Locate the cell with the specified text and output its (X, Y) center coordinate. 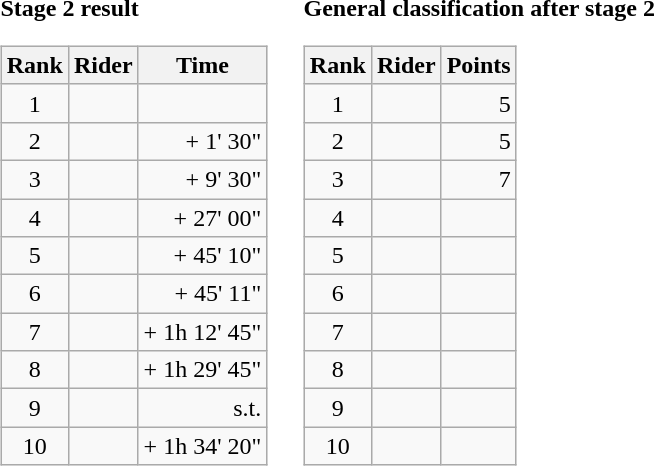
+ 1' 30" (202, 141)
+ 1h 34' 20" (202, 446)
Points (478, 65)
+ 45' 10" (202, 256)
+ 27' 00" (202, 217)
s.t. (202, 408)
+ 1h 12' 45" (202, 332)
+ 1h 29' 45" (202, 370)
+ 9' 30" (202, 179)
Time (202, 65)
+ 45' 11" (202, 294)
